Return the [x, y] coordinate for the center point of the cell that contains the specified text.  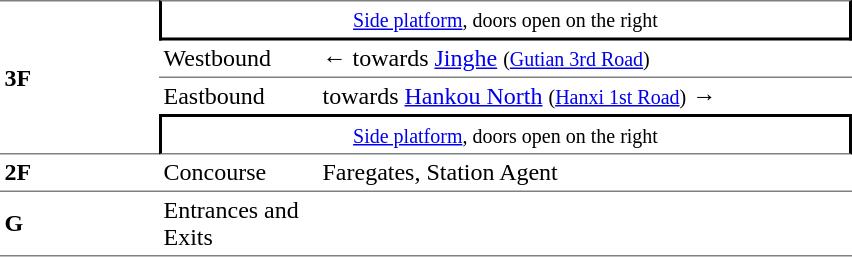
Entrances and Exits [238, 224]
G [80, 224]
Eastbound [238, 95]
2F [80, 173]
← towards Jinghe (Gutian 3rd Road) [585, 58]
3F [80, 77]
towards Hankou North (Hanxi 1st Road) → [585, 95]
Westbound [238, 58]
Faregates, Station Agent [585, 173]
Concourse [238, 173]
